Provide the [X, Y] coordinate of the cell's center where the given text is located.  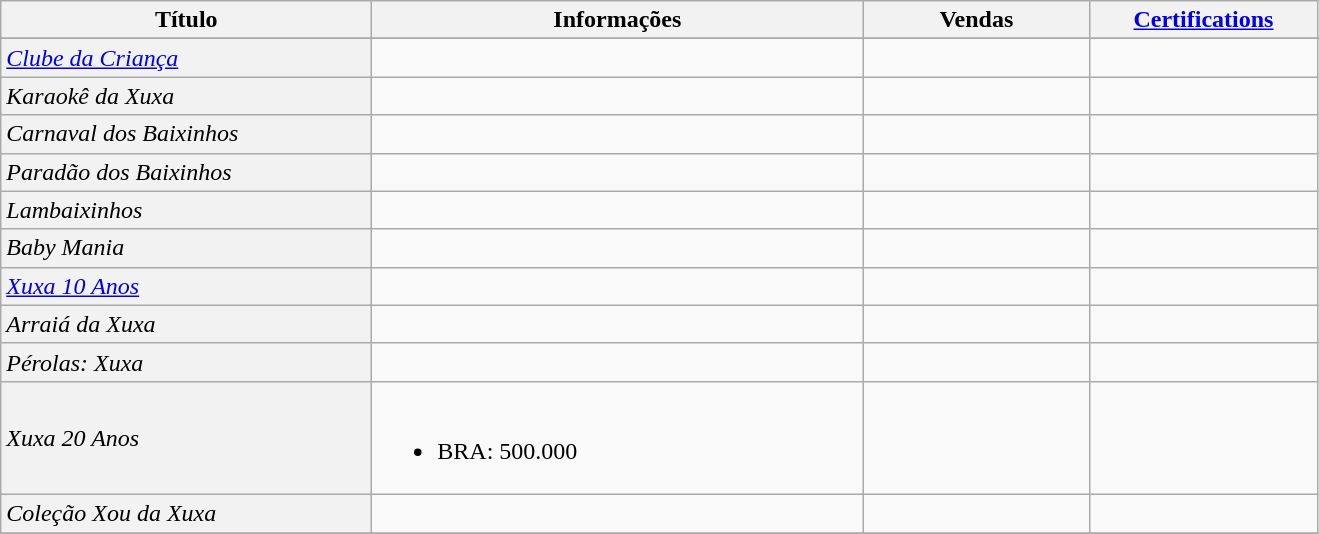
Karaokê da Xuxa [186, 96]
Arraiá da Xuxa [186, 324]
Informações [618, 20]
Pérolas: Xuxa [186, 362]
Baby Mania [186, 248]
Vendas [976, 20]
Clube da Criança [186, 58]
Lambaixinhos [186, 210]
Coleção Xou da Xuxa [186, 513]
Certifications [1204, 20]
BRA: 500.000 [618, 438]
Xuxa 10 Anos [186, 286]
Carnaval dos Baixinhos [186, 134]
Paradão dos Baixinhos [186, 172]
Xuxa 20 Anos [186, 438]
Título [186, 20]
